Detect which cell encompasses the target text, then output its (x, y) center coordinate. 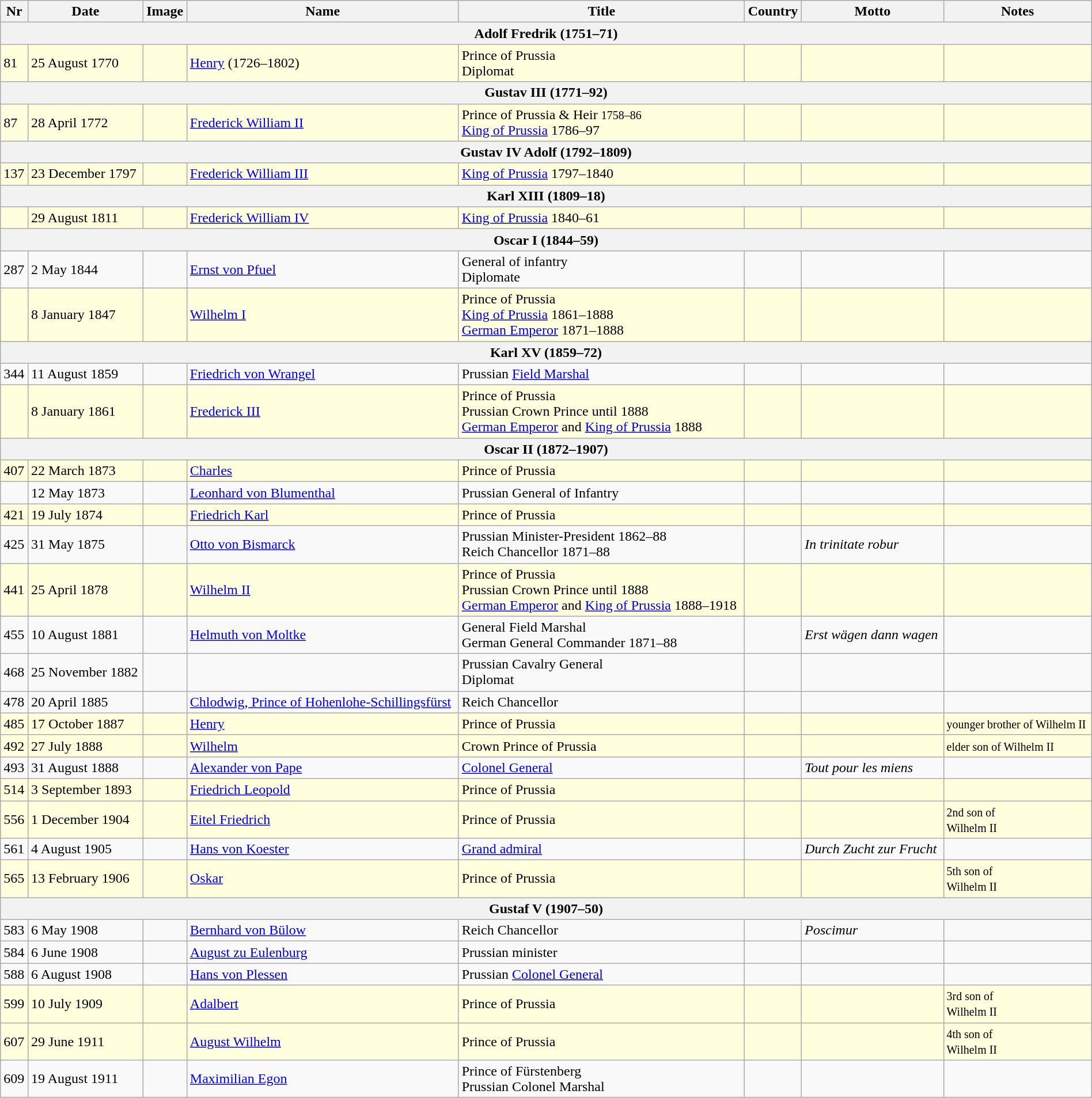
6 August 1908 (86, 974)
Prince of Prussia & Heir 1758–86King of Prussia 1786–97 (601, 122)
22 March 1873 (86, 471)
Karl XIII (1809–18) (546, 196)
23 December 1797 (86, 174)
455 (14, 635)
King of Prussia 1840–61 (601, 218)
25 August 1770 (86, 63)
Frederick William II (323, 122)
Prussian Colonel General (601, 974)
25 April 1878 (86, 590)
elder son of Wilhelm II (1017, 746)
20 April 1885 (86, 702)
Henry (1726–1802) (323, 63)
556 (14, 819)
Leonhard von Blumenthal (323, 493)
Grand admiral (601, 849)
Frederick William IV (323, 218)
599 (14, 1004)
Adalbert (323, 1004)
19 July 1874 (86, 515)
Wilhelm (323, 746)
19 August 1911 (86, 1079)
Otto von Bismarck (323, 545)
Crown Prince of Prussia (601, 746)
Name (323, 12)
11 August 1859 (86, 374)
3 September 1893 (86, 789)
Notes (1017, 12)
younger brother of Wilhelm II (1017, 724)
17 October 1887 (86, 724)
584 (14, 952)
Prussian Minister-President 1862–88Reich Chancellor 1871–88 (601, 545)
10 August 1881 (86, 635)
Prussian minister (601, 952)
Country (773, 12)
6 May 1908 (86, 930)
441 (14, 590)
Prussian Cavalry GeneralDiplomat (601, 673)
607 (14, 1041)
2 May 1844 (86, 269)
Gustav IV Adolf (1792–1809) (546, 152)
Friedrich von Wrangel (323, 374)
4 August 1905 (86, 849)
Prince of PrussiaKing of Prussia 1861–1888German Emperor 1871–1888 (601, 314)
13 February 1906 (86, 879)
478 (14, 702)
Alexander von Pape (323, 768)
27 July 1888 (86, 746)
492 (14, 746)
Ernst von Pfuel (323, 269)
8 January 1861 (86, 412)
2nd son of Wilhelm II (1017, 819)
Oscar I (1844–59) (546, 240)
29 June 1911 (86, 1041)
28 April 1772 (86, 122)
Tout pour les miens (873, 768)
Prince of FürstenbergPrussian Colonel Marshal (601, 1079)
609 (14, 1079)
Prince of PrussiaPrussian Crown Prince until 1888German Emperor and King of Prussia 1888–1918 (601, 590)
General of infantryDiplomate (601, 269)
King of Prussia 1797–1840 (601, 174)
Gustaf V (1907–50) (546, 909)
Maximilian Egon (323, 1079)
87 (14, 122)
407 (14, 471)
Bernhard von Bülow (323, 930)
287 (14, 269)
4th son ofWilhelm II (1017, 1041)
31 August 1888 (86, 768)
565 (14, 879)
Adolf Fredrik (1751–71) (546, 33)
344 (14, 374)
Gustav III (1771–92) (546, 93)
Hans von Plessen (323, 974)
Hans von Koester (323, 849)
Date (86, 12)
Frederick William III (323, 174)
468 (14, 673)
Title (601, 12)
Prince of PrussiaPrussian Crown Prince until 1888German Emperor and King of Prussia 1888 (601, 412)
Colonel General (601, 768)
Oscar II (1872–1907) (546, 449)
3rd son ofWilhelm II (1017, 1004)
10 July 1909 (86, 1004)
8 January 1847 (86, 314)
81 (14, 63)
485 (14, 724)
514 (14, 789)
137 (14, 174)
General Field MarshalGerman General Commander 1871–88 (601, 635)
Prince of PrussiaDiplomat (601, 63)
Erst wägen dann wagen (873, 635)
6 June 1908 (86, 952)
Charles (323, 471)
31 May 1875 (86, 545)
12 May 1873 (86, 493)
421 (14, 515)
583 (14, 930)
Motto (873, 12)
Chlodwig, Prince of Hohenlohe-Schillingsfürst (323, 702)
Frederick III (323, 412)
Prussian Field Marshal (601, 374)
425 (14, 545)
Poscimur (873, 930)
Karl XV (1859–72) (546, 352)
Henry (323, 724)
Friedrich Leopold (323, 789)
Oskar (323, 879)
Helmuth von Moltke (323, 635)
Nr (14, 12)
588 (14, 974)
In trinitate robur (873, 545)
29 August 1811 (86, 218)
Wilhelm II (323, 590)
Friedrich Karl (323, 515)
Durch Zucht zur Frucht (873, 849)
August Wilhelm (323, 1041)
1 December 1904 (86, 819)
Prussian General of Infantry (601, 493)
493 (14, 768)
5th son of Wilhelm II (1017, 879)
August zu Eulenburg (323, 952)
25 November 1882 (86, 673)
561 (14, 849)
Wilhelm I (323, 314)
Eitel Friedrich (323, 819)
Image (165, 12)
